Search for the cell housing the specified text and yield its (x, y) center coordinate. 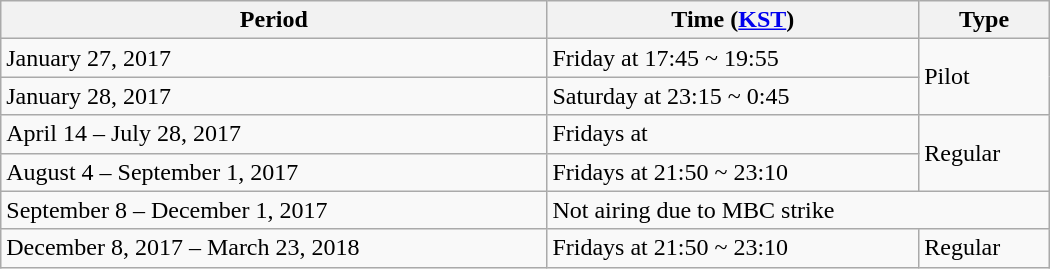
Time (KST) (733, 20)
September 8 – December 1, 2017 (274, 210)
Fridays at (733, 134)
Type (984, 20)
Not airing due to MBC strike (798, 210)
Friday at 17:45 ~ 19:55 (733, 58)
January 28, 2017 (274, 96)
December 8, 2017 – March 23, 2018 (274, 248)
Saturday at 23:15 ~ 0:45 (733, 96)
January 27, 2017 (274, 58)
April 14 – July 28, 2017 (274, 134)
Pilot (984, 77)
August 4 – September 1, 2017 (274, 172)
Period (274, 20)
